Return [X, Y] of the center of cell containing provided text 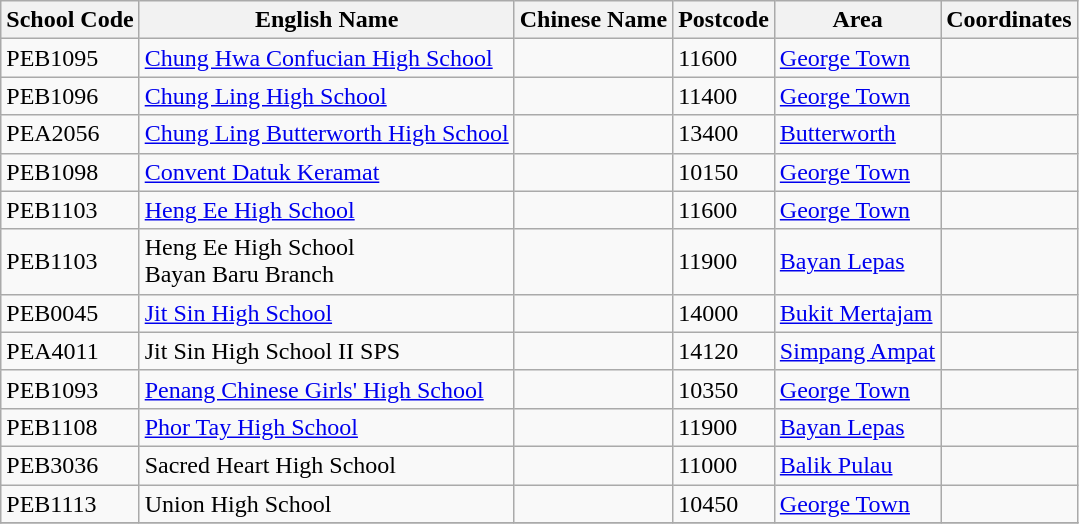
PEB0045 [70, 313]
PEB1096 [70, 96]
Balik Pulau [857, 465]
Jit Sin High School [326, 313]
PEA4011 [70, 351]
11000 [724, 465]
Coordinates [1009, 20]
PEB1098 [70, 172]
10350 [724, 389]
Phor Tay High School [326, 427]
Union High School [326, 503]
Chung Ling Butterworth High School [326, 134]
PEB3036 [70, 465]
14000 [724, 313]
Heng Ee High SchoolBayan Baru Branch [326, 262]
English Name [326, 20]
Area [857, 20]
PEB1108 [70, 427]
Sacred Heart High School [326, 465]
PEB1095 [70, 58]
Bukit Mertajam [857, 313]
13400 [724, 134]
Butterworth [857, 134]
Postcode [724, 20]
Chung Ling High School [326, 96]
Jit Sin High School II SPS [326, 351]
PEB1093 [70, 389]
Penang Chinese Girls' High School [326, 389]
School Code [70, 20]
PEA2056 [70, 134]
Simpang Ampat [857, 351]
Convent Datuk Keramat [326, 172]
Chung Hwa Confucian High School [326, 58]
Heng Ee High School [326, 210]
PEB1113 [70, 503]
10450 [724, 503]
11400 [724, 96]
10150 [724, 172]
Chinese Name [593, 20]
14120 [724, 351]
